Capture the cell that displays the provided text and extract its [x, y] central coordinate. 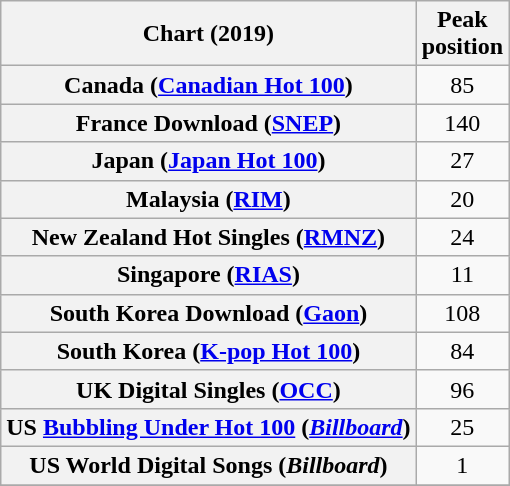
Chart (2019) [208, 34]
US World Digital Songs (Billboard) [208, 465]
New Zealand Hot Singles (RMNZ) [208, 237]
96 [462, 389]
France Download (SNEP) [208, 123]
20 [462, 199]
1 [462, 465]
Peakposition [462, 34]
140 [462, 123]
US Bubbling Under Hot 100 (Billboard) [208, 427]
27 [462, 161]
South Korea (K-pop Hot 100) [208, 351]
Canada (Canadian Hot 100) [208, 85]
24 [462, 237]
25 [462, 427]
Singapore (RIAS) [208, 275]
11 [462, 275]
108 [462, 313]
Malaysia (RIM) [208, 199]
Japan (Japan Hot 100) [208, 161]
85 [462, 85]
84 [462, 351]
South Korea Download (Gaon) [208, 313]
UK Digital Singles (OCC) [208, 389]
